Capture the cell that displays the provided text and extract its [X, Y] central coordinate. 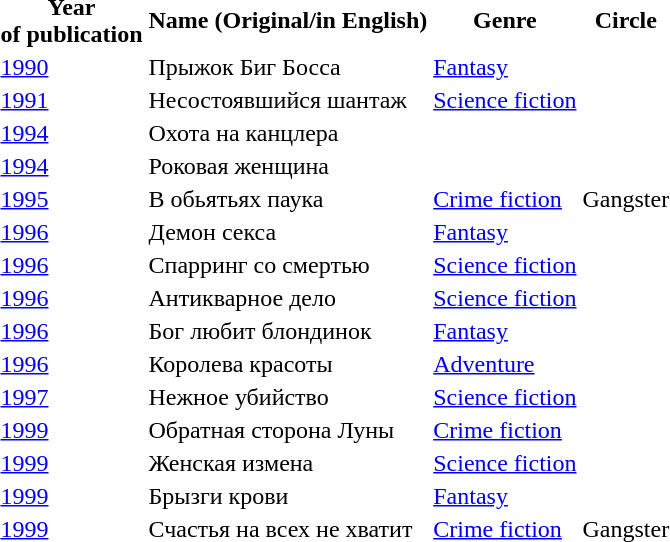
Охота на канцлера [288, 133]
Брызги крови [288, 496]
Женская измена [288, 463]
Королева красоты [288, 364]
Антикварное дело [288, 298]
Adventure [505, 364]
Роковая женщина [288, 166]
Спарринг со смертью [288, 265]
Обратная сторона Луны [288, 430]
В обьятьях паука [288, 199]
Демон секса [288, 232]
Бог любит блондинок [288, 331]
Несостоявшийся шантаж [288, 100]
Нежное убийство [288, 397]
Прыжок Биг Босса [288, 67]
